Identify which cell holds the provided text, then report its (x, y) central coordinate. 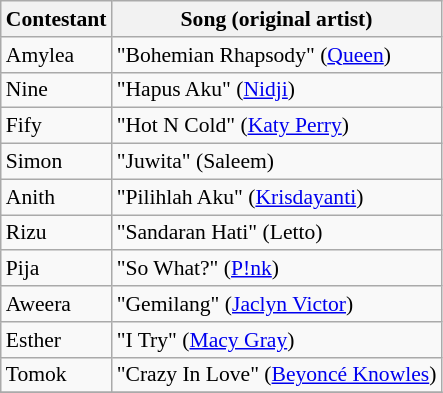
"Hot N Cold" (Katy Perry) (277, 126)
"Sandaran Hati" (Letto) (277, 233)
"Crazy In Love" (Beyoncé Knowles) (277, 375)
"Pilihlah Aku" (Krisdayanti) (277, 197)
Rizu (56, 233)
Amylea (56, 55)
Pija (56, 269)
Tomok (56, 375)
"I Try" (Macy Gray) (277, 340)
Anith (56, 197)
Contestant (56, 19)
Aweera (56, 304)
Nine (56, 90)
"So What?" (P!nk) (277, 269)
"Gemilang" (Jaclyn Victor) (277, 304)
Song (original artist) (277, 19)
"Hapus Aku" (Nidji) (277, 90)
"Juwita" (Saleem) (277, 162)
Fify (56, 126)
"Bohemian Rhapsody" (Queen) (277, 55)
Simon (56, 162)
Esther (56, 340)
